Output the [X, Y] coordinate of the center of the cell containing the given text.  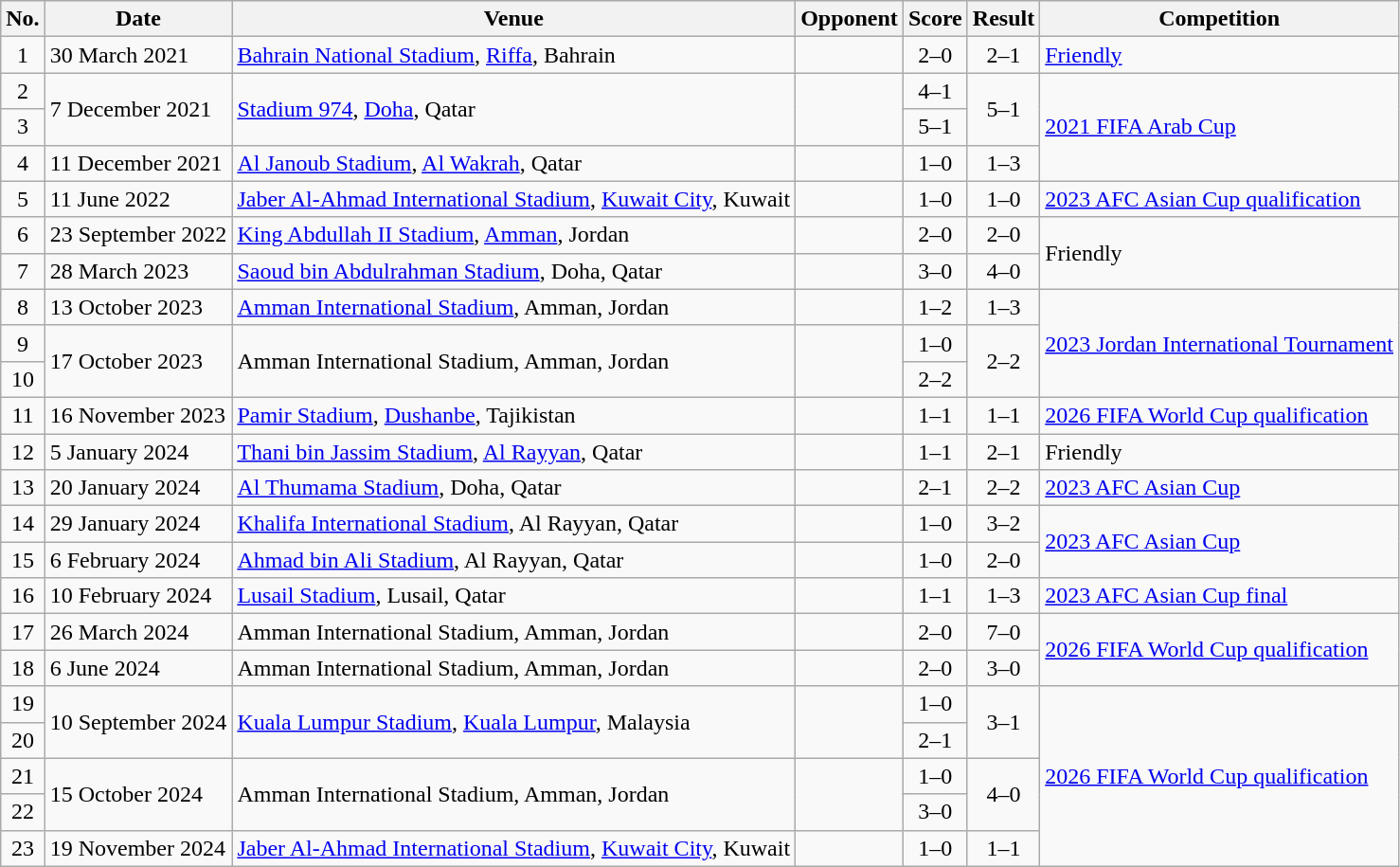
11 [23, 415]
3 [23, 127]
14 [23, 524]
13 [23, 488]
King Abdullah II Stadium, Amman, Jordan [513, 235]
20 January 2024 [138, 488]
Bahrain National Stadium, Riffa, Bahrain [513, 55]
6 [23, 235]
16 November 2023 [138, 415]
2023 AFC Asian Cup qualification [1220, 199]
1 [23, 55]
Score [935, 19]
17 October 2023 [138, 361]
18 [23, 668]
23 [23, 848]
22 [23, 812]
Al Thumama Stadium, Doha, Qatar [513, 488]
10 February 2024 [138, 596]
7–0 [1003, 632]
Lusail Stadium, Lusail, Qatar [513, 596]
2023 Jordan International Tournament [1220, 343]
Opponent [850, 19]
5 January 2024 [138, 452]
19 November 2024 [138, 848]
7 December 2021 [138, 109]
19 [23, 704]
10 September 2024 [138, 722]
Al Janoub Stadium, Al Wakrah, Qatar [513, 163]
7 [23, 271]
Saoud bin Abdulrahman Stadium, Doha, Qatar [513, 271]
6 February 2024 [138, 560]
29 January 2024 [138, 524]
8 [23, 307]
13 October 2023 [138, 307]
3–1 [1003, 722]
21 [23, 776]
Thani bin Jassim Stadium, Al Rayyan, Qatar [513, 452]
4 [23, 163]
15 October 2024 [138, 794]
16 [23, 596]
17 [23, 632]
3–2 [1003, 524]
Khalifa International Stadium, Al Rayyan, Qatar [513, 524]
23 September 2022 [138, 235]
11 December 2021 [138, 163]
Result [1003, 19]
12 [23, 452]
No. [23, 19]
4–1 [935, 91]
Ahmad bin Ali Stadium, Al Rayyan, Qatar [513, 560]
Stadium 974, Doha, Qatar [513, 109]
Venue [513, 19]
20 [23, 740]
26 March 2024 [138, 632]
5 [23, 199]
Kuala Lumpur Stadium, Kuala Lumpur, Malaysia [513, 722]
15 [23, 560]
Date [138, 19]
30 March 2021 [138, 55]
10 [23, 379]
2023 AFC Asian Cup final [1220, 596]
2 [23, 91]
6 June 2024 [138, 668]
Pamir Stadium, Dushanbe, Tajikistan [513, 415]
2021 FIFA Arab Cup [1220, 127]
1–2 [935, 307]
11 June 2022 [138, 199]
28 March 2023 [138, 271]
Competition [1220, 19]
9 [23, 343]
